Pinpoint the cell where the given text exists, returning its [x, y] midpoint coordinate. 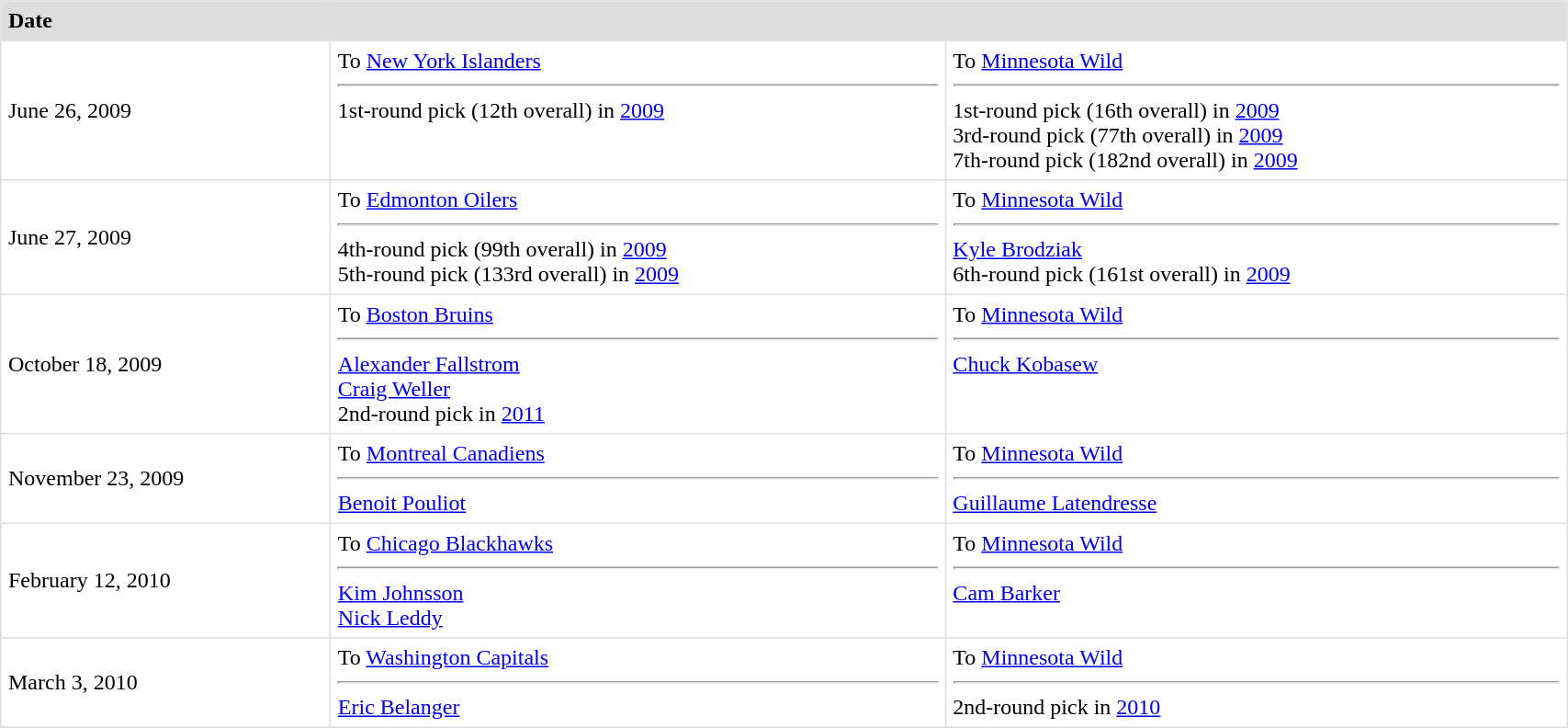
To Edmonton Oilers 4th-round pick (99th overall) in 20095th-round pick (133rd overall) in 2009 [638, 237]
To Minnesota Wild Chuck Kobasew [1257, 364]
To Washington Capitals Eric Belanger [638, 683]
To Boston Bruins Alexander FallstromCraig Weller2nd-round pick in 2011 [638, 364]
Date [165, 21]
To Montreal Canadiens Benoit Pouliot [638, 479]
To Chicago Blackhawks Kim JohnssonNick Leddy [638, 580]
To Minnesota Wild 2nd-round pick in 2010 [1257, 683]
To Minnesota Wild 1st-round pick (16th overall) in 20093rd-round pick (77th overall) in 20097th-round pick (182nd overall) in 2009 [1257, 110]
To Minnesota Wild Cam Barker [1257, 580]
March 3, 2010 [165, 683]
November 23, 2009 [165, 479]
June 26, 2009 [165, 110]
October 18, 2009 [165, 364]
To Minnesota Wild Kyle Brodziak6th-round pick (161st overall) in 2009 [1257, 237]
To New York Islanders 1st-round pick (12th overall) in 2009 [638, 110]
February 12, 2010 [165, 580]
To Minnesota Wild Guillaume Latendresse [1257, 479]
June 27, 2009 [165, 237]
